Search for the cell housing the specified text and yield its [x, y] center coordinate. 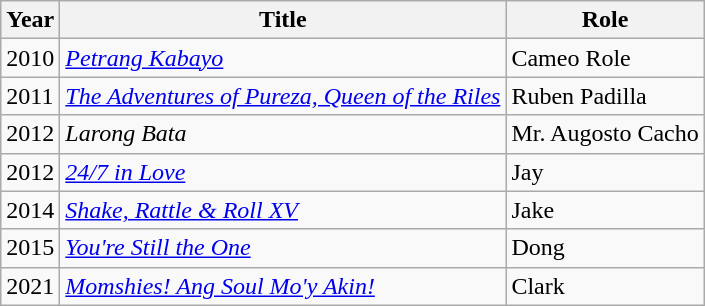
The Adventures of Pureza, Queen of the Riles [283, 96]
Dong [605, 248]
Mr. Augosto Cacho [605, 134]
2011 [30, 96]
Larong Bata [283, 134]
Petrang Kabayo [283, 58]
2015 [30, 248]
Clark [605, 286]
Shake, Rattle & Roll XV [283, 210]
Jake [605, 210]
Cameo Role [605, 58]
24/7 in Love [283, 172]
Jay [605, 172]
2014 [30, 210]
Ruben Padilla [605, 96]
2021 [30, 286]
Title [283, 20]
Momshies! Ang Soul Mo'y Akin! [283, 286]
You're Still the One [283, 248]
Role [605, 20]
2010 [30, 58]
Year [30, 20]
